Output the [X, Y] coordinate of the center of the cell containing the given text.  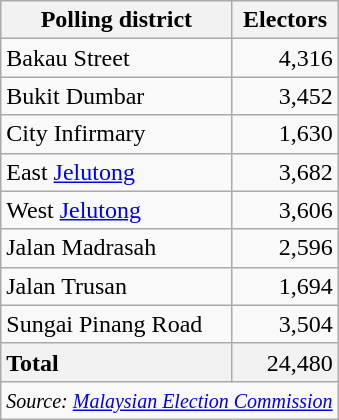
East Jelutong [116, 172]
3,606 [285, 210]
Total [116, 362]
2,596 [285, 248]
3,682 [285, 172]
Electors [285, 20]
Sungai Pinang Road [116, 324]
Bakau Street [116, 58]
3,452 [285, 96]
City Infirmary [116, 134]
3,504 [285, 324]
1,694 [285, 286]
4,316 [285, 58]
Jalan Madrasah [116, 248]
Bukit Dumbar [116, 96]
Polling district [116, 20]
24,480 [285, 362]
Source: Malaysian Election Commission [170, 400]
Jalan Trusan [116, 286]
1,630 [285, 134]
West Jelutong [116, 210]
